Extract the (X, Y) coordinate from the center of the cell holding the provided text.  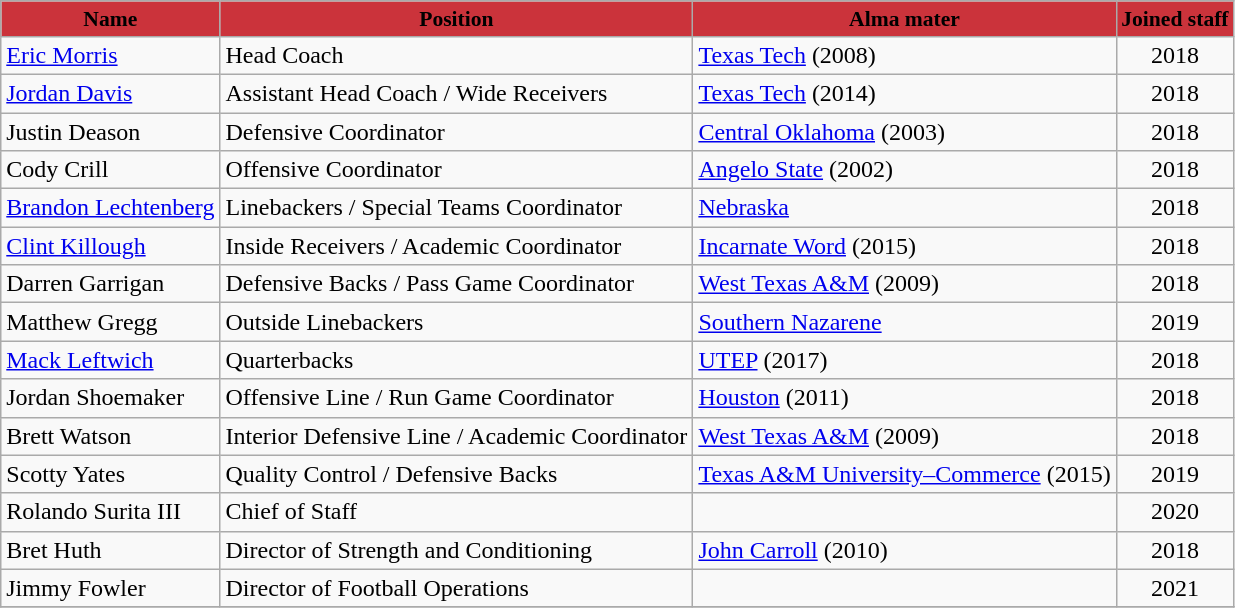
Alma mater (904, 19)
UTEP (2017) (904, 360)
Incarnate Word (2015) (904, 246)
Quality Control / Defensive Backs (456, 474)
Texas A&M University–Commerce (2015) (904, 474)
Head Coach (456, 55)
Jimmy Fowler (110, 588)
Justin Deason (110, 131)
Offensive Line / Run Game Coordinator (456, 398)
2021 (1174, 588)
Clint Killough (110, 246)
Interior Defensive Line / Academic Coordinator (456, 436)
Offensive Coordinator (456, 170)
Darren Garrigan (110, 284)
Director of Strength and Conditioning (456, 550)
Matthew Gregg (110, 322)
Cody Crill (110, 170)
Outside Linebackers (456, 322)
Defensive Backs / Pass Game Coordinator (456, 284)
John Carroll (2010) (904, 550)
Rolando Surita III (110, 512)
Chief of Staff (456, 512)
Brandon Lechtenberg (110, 208)
2020 (1174, 512)
Bret Huth (110, 550)
Inside Receivers / Academic Coordinator (456, 246)
Quarterbacks (456, 360)
Houston (2011) (904, 398)
Jordan Shoemaker (110, 398)
Brett Watson (110, 436)
Eric Morris (110, 55)
Position (456, 19)
Jordan Davis (110, 93)
Scotty Yates (110, 474)
Texas Tech (2008) (904, 55)
Mack Leftwich (110, 360)
Angelo State (2002) (904, 170)
Nebraska (904, 208)
Joined staff (1174, 19)
Assistant Head Coach / Wide Receivers (456, 93)
Defensive Coordinator (456, 131)
Director of Football Operations (456, 588)
Name (110, 19)
Southern Nazarene (904, 322)
Texas Tech (2014) (904, 93)
Central Oklahoma (2003) (904, 131)
Linebackers / Special Teams Coordinator (456, 208)
